From the cell containing the given text, extract its center point as [X, Y] coordinate. 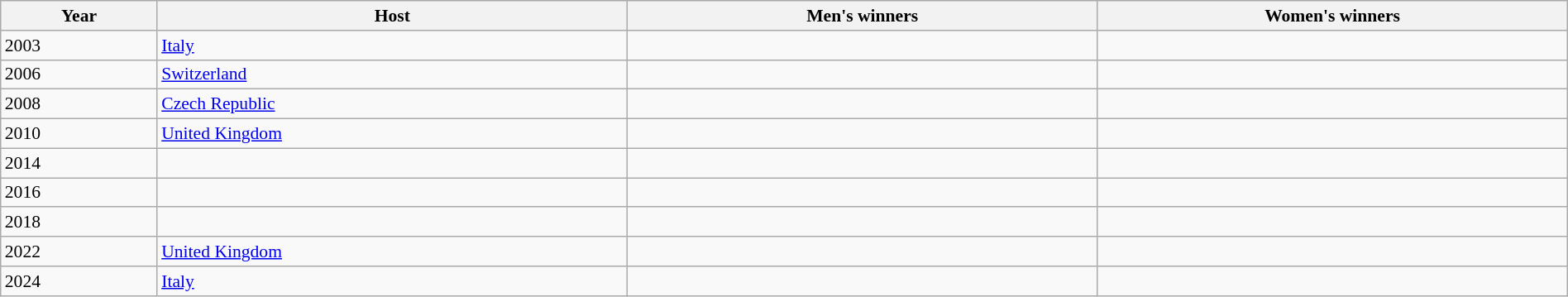
2022 [79, 251]
2010 [79, 134]
2008 [79, 104]
Year [79, 16]
2003 [79, 46]
Men's winners [863, 16]
Women's winners [1332, 16]
2018 [79, 223]
2006 [79, 74]
2016 [79, 193]
Host [392, 16]
2024 [79, 281]
Czech Republic [392, 104]
2014 [79, 163]
Switzerland [392, 74]
